Provide the (x, y) coordinate of the cell's center where the given text is located.  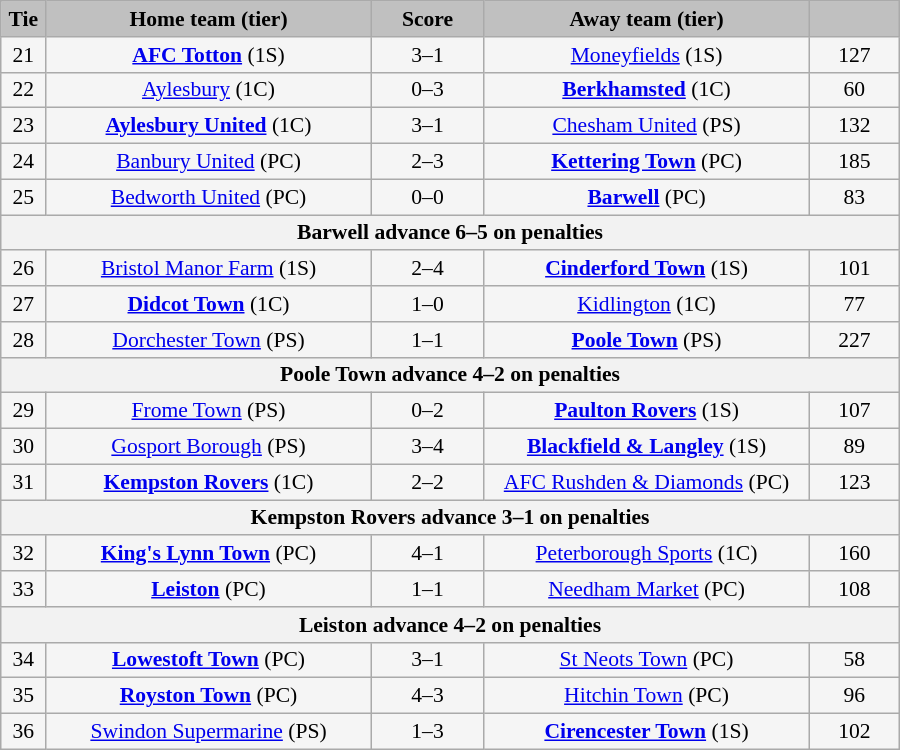
36 (24, 732)
28 (24, 340)
Kettering Town (PC) (647, 162)
123 (854, 482)
27 (24, 304)
Bristol Manor Farm (1S) (209, 269)
31 (24, 482)
Cirencester Town (1S) (647, 732)
Paulton Rovers (1S) (647, 411)
185 (854, 162)
Aylesbury United (1C) (209, 126)
1–0 (427, 304)
25 (24, 197)
96 (854, 696)
3–4 (427, 447)
Needham Market (PC) (647, 589)
77 (854, 304)
26 (24, 269)
23 (24, 126)
Moneyfields (1S) (647, 55)
Leiston (PC) (209, 589)
St Neots Town (PC) (647, 660)
Peterborough Sports (1C) (647, 554)
21 (24, 55)
33 (24, 589)
34 (24, 660)
29 (24, 411)
2–3 (427, 162)
0–3 (427, 90)
22 (24, 90)
Poole Town (PS) (647, 340)
2–2 (427, 482)
132 (854, 126)
Didcot Town (1C) (209, 304)
Banbury United (PC) (209, 162)
Score (427, 19)
Swindon Supermarine (PS) (209, 732)
30 (24, 447)
35 (24, 696)
32 (24, 554)
Tie (24, 19)
Home team (tier) (209, 19)
101 (854, 269)
89 (854, 447)
Barwell (PC) (647, 197)
160 (854, 554)
Chesham United (PS) (647, 126)
107 (854, 411)
0–0 (427, 197)
127 (854, 55)
Bedworth United (PC) (209, 197)
Berkhamsted (1C) (647, 90)
Hitchin Town (PC) (647, 696)
0–2 (427, 411)
Lowestoft Town (PC) (209, 660)
58 (854, 660)
Cinderford Town (1S) (647, 269)
1–3 (427, 732)
AFC Rushden & Diamonds (PC) (647, 482)
227 (854, 340)
Leiston advance 4–2 on penalties (450, 625)
4–1 (427, 554)
Aylesbury (1C) (209, 90)
Kempston Rovers (1C) (209, 482)
Kempston Rovers advance 3–1 on penalties (450, 518)
Dorchester Town (PS) (209, 340)
Gosport Borough (PS) (209, 447)
Barwell advance 6–5 on penalties (450, 233)
Blackfield & Langley (1S) (647, 447)
Poole Town advance 4–2 on penalties (450, 375)
60 (854, 90)
4–3 (427, 696)
AFC Totton (1S) (209, 55)
Royston Town (PC) (209, 696)
24 (24, 162)
Away team (tier) (647, 19)
108 (854, 589)
102 (854, 732)
Frome Town (PS) (209, 411)
2–4 (427, 269)
83 (854, 197)
King's Lynn Town (PC) (209, 554)
Kidlington (1C) (647, 304)
